Determine the (X, Y) coordinate at the center of the cell enclosing the given text.  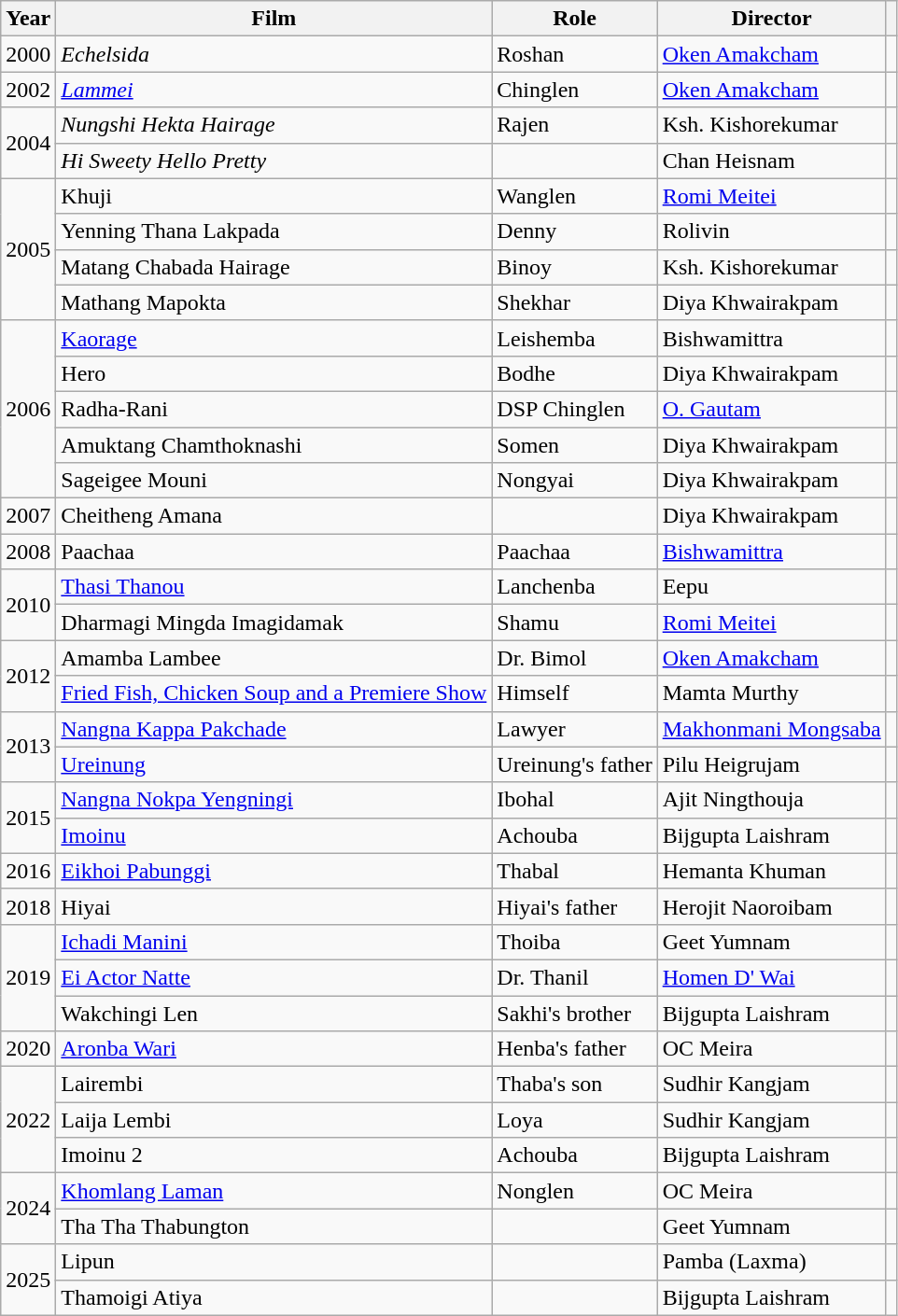
2007 (28, 516)
Herojit Naoroibam (771, 906)
DSP Chinglen (575, 409)
Thasi Thanou (274, 587)
Hi Sweety Hello Pretty (274, 161)
Nungshi Hekta Hairage (274, 125)
Role (575, 19)
2019 (28, 977)
2024 (28, 1209)
Kaorage (274, 338)
Radha-Rani (274, 409)
Thamoigi Atiya (274, 1297)
Thaba's son (575, 1085)
Rolivin (771, 231)
Makhonmani Mongsaba (771, 729)
Sakhi's brother (575, 1013)
Chinglen (575, 90)
2018 (28, 906)
2013 (28, 747)
Aronba Wari (274, 1049)
Amamba Lambee (274, 658)
Lanchenba (575, 587)
2006 (28, 409)
Yenning Thana Lakpada (274, 231)
Echelsida (274, 54)
Dharmagi Mingda Imagidamak (274, 623)
Dr. Bimol (575, 658)
2002 (28, 90)
Henba's father (575, 1049)
2000 (28, 54)
Homen D' Wai (771, 977)
2010 (28, 605)
Imoinu (274, 835)
Leishemba (575, 338)
Amuktang Chamthoknashi (274, 445)
Eikhoi Pabunggi (274, 871)
Nonglen (575, 1191)
2020 (28, 1049)
Khomlang Laman (274, 1191)
2025 (28, 1280)
Hiyai's father (575, 906)
Himself (575, 693)
2015 (28, 818)
Hemanta Khuman (771, 871)
Nangna Kappa Pakchade (274, 729)
Wanglen (575, 196)
Cheitheng Amana (274, 516)
Lipun (274, 1262)
Film (274, 19)
2008 (28, 552)
Somen (575, 445)
Ichadi Manini (274, 942)
Matang Chabada Hairage (274, 267)
Lawyer (575, 729)
Mathang Mapokta (274, 302)
Bodhe (575, 373)
Director (771, 19)
Lammei (274, 90)
Shamu (575, 623)
Sageigee Mouni (274, 481)
Laija Lembi (274, 1120)
Lairembi (274, 1085)
Year (28, 19)
Mamta Murthy (771, 693)
Denny (575, 231)
Fried Fish, Chicken Soup and a Premiere Show (274, 693)
Eepu (771, 587)
2012 (28, 676)
Ibohal (575, 800)
Binoy (575, 267)
2005 (28, 249)
Imoinu 2 (274, 1155)
Khuji (274, 196)
Ureinung (274, 764)
Pilu Heigrujam (771, 764)
Roshan (575, 54)
Thabal (575, 871)
Ei Actor Natte (274, 977)
2022 (28, 1120)
Wakchingi Len (274, 1013)
2004 (28, 143)
Thoiba (575, 942)
Nangna Nokpa Yengningi (274, 800)
Chan Heisnam (771, 161)
Tha Tha Thabungton (274, 1226)
Ajit Ningthouja (771, 800)
Loya (575, 1120)
2016 (28, 871)
Dr. Thanil (575, 977)
Nongyai (575, 481)
Hiyai (274, 906)
Hero (274, 373)
Rajen (575, 125)
Pamba (Laxma) (771, 1262)
Ureinung's father (575, 764)
Shekhar (575, 302)
O. Gautam (771, 409)
